Extract the [X, Y] coordinate from the center of the cell holding the provided text.  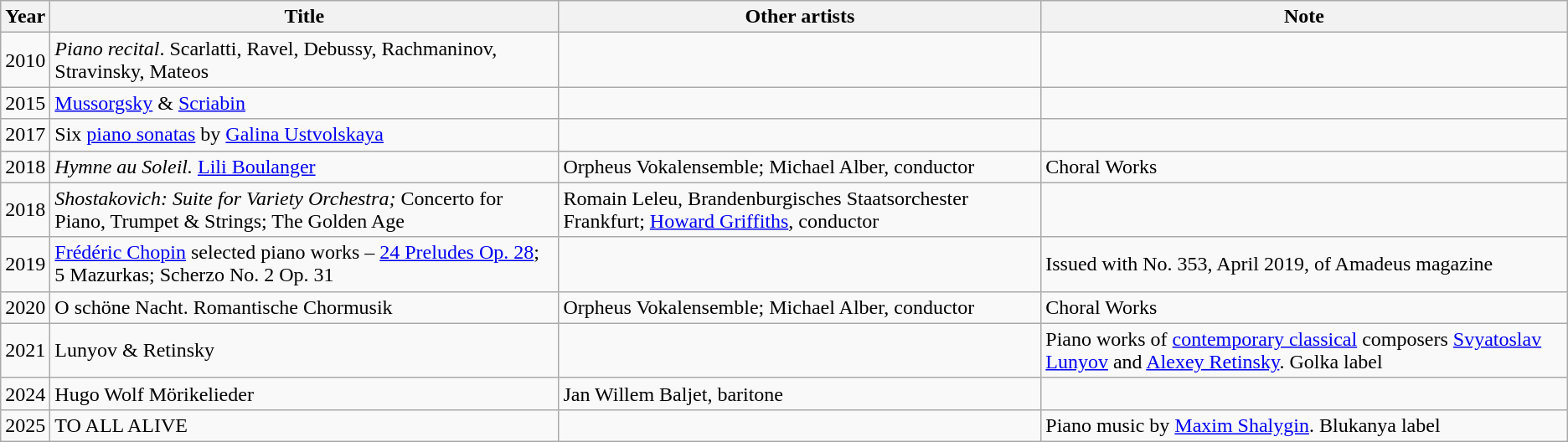
2021 [25, 350]
Hymne au Soleil. Lili Boulanger [305, 167]
Title [305, 17]
Romain Leleu, Brandenburgisches Staatsorchester Frankfurt; Howard Griffiths, conductor [800, 209]
Piano works of contemporary classical composers Svyatoslav Lunyov and Alexey Retinsky. Golka label [1304, 350]
Jan Willem Baljet, baritone [800, 393]
2010 [25, 60]
2015 [25, 103]
2020 [25, 307]
TO ALL ALIVE [305, 425]
2024 [25, 393]
Shostakovich: Suite for Variety Orchestra; Concerto for Piano, Trumpet & Strings; The Golden Age [305, 209]
2025 [25, 425]
Year [25, 17]
Six piano sonatas by Galina Ustvolskaya [305, 135]
Mussorgsky & Scriabin [305, 103]
Hugo Wolf Mörikelieder [305, 393]
O schöne Nacht. Romantische Chormusik [305, 307]
Piano recital. Scarlatti, Ravel, Debussy, Rachmaninov, Stravinsky, Mateos [305, 60]
2019 [25, 265]
Issued with No. 353, April 2019, of Amadeus magazine [1304, 265]
Other artists [800, 17]
Frédéric Chopin selected piano works – 24 Preludes Op. 28; 5 Mazurkas; Scherzo No. 2 Op. 31 [305, 265]
2017 [25, 135]
Note [1304, 17]
Lunyov & Retinsky [305, 350]
Piano music by Maxim Shalygin. Blukanya label [1304, 425]
